Return [X, Y] of the center of cell containing provided text 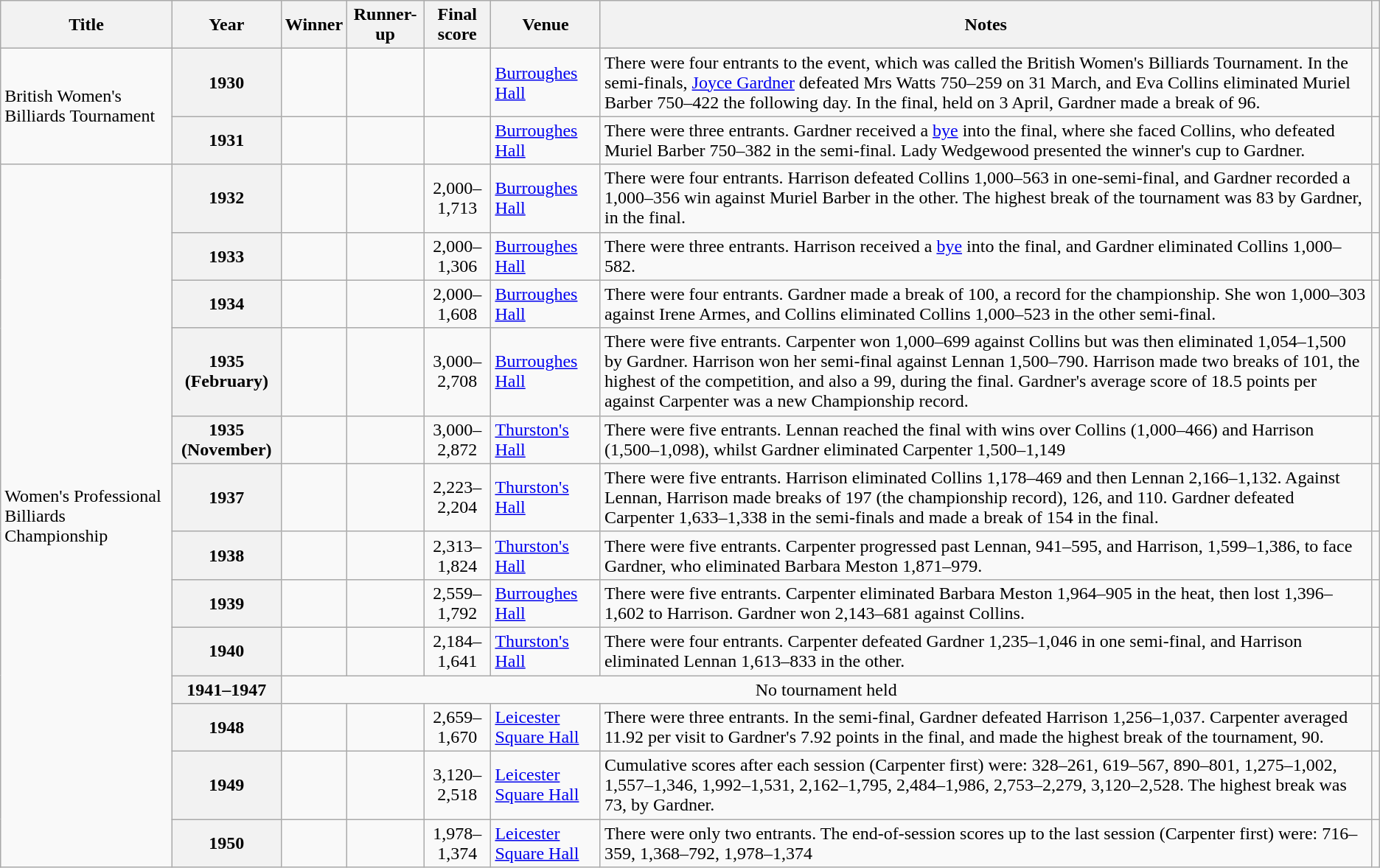
2,223–2,204 [457, 497]
3,120–2,518 [457, 785]
1935 (February) [226, 371]
2,000–1,713 [457, 198]
1933 [226, 256]
Final score [457, 25]
1940 [226, 651]
2,559–1,792 [457, 603]
2,659–1,670 [457, 728]
Venue [546, 25]
1,978–1,374 [457, 843]
1939 [226, 603]
2,000–1,306 [457, 256]
British Women's Billiards Tournament [87, 106]
No tournament held [826, 689]
2,000–1,608 [457, 304]
Winner [314, 25]
3,000–2,872 [457, 439]
1938 [226, 556]
1950 [226, 843]
1949 [226, 785]
2,184–1,641 [457, 651]
1941–1947 [226, 689]
Year [226, 25]
Women's Professional Billiards Championship [87, 516]
There were only two entrants. The end-of-session scores up to the last session (Carpenter first) were: 716–359, 1,368–792, 1,978–1,374 [986, 843]
1948 [226, 728]
1930 [226, 83]
Title [87, 25]
Runner-up [386, 25]
1931 [226, 140]
3,000–2,708 [457, 371]
2,313–1,824 [457, 556]
1932 [226, 198]
1935 (November) [226, 439]
1937 [226, 497]
There were three entrants. Harrison received a bye into the final, and Gardner eliminated Collins 1,000–582. [986, 256]
1934 [226, 304]
There were four entrants. Carpenter defeated Gardner 1,235–1,046 in one semi-final, and Harrison eliminated Lennan 1,613–833 in the other. [986, 651]
Notes [986, 25]
